Pinpoint the cell where the given text exists, returning its [x, y] midpoint coordinate. 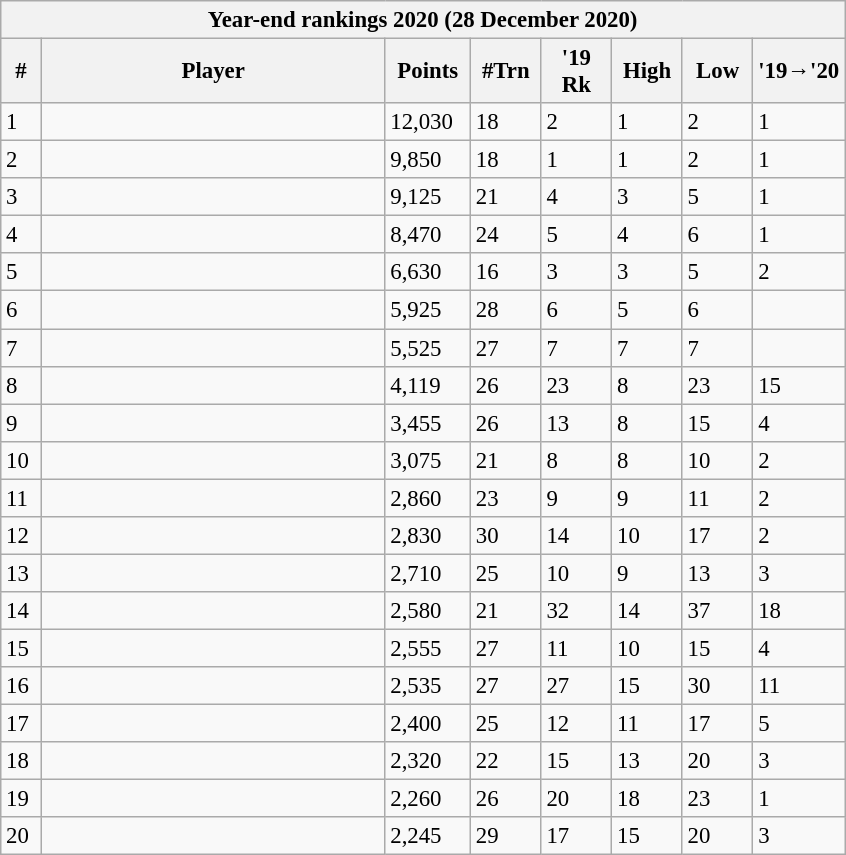
Year-end rankings 2020 (28 December 2020) [423, 20]
22 [506, 761]
29 [506, 836]
12,030 [428, 122]
High [648, 72]
28 [506, 310]
2,535 [428, 686]
3,075 [428, 460]
Low [718, 72]
2,860 [428, 498]
8,470 [428, 235]
#Trn [506, 72]
2,320 [428, 761]
3,455 [428, 423]
# [22, 72]
Points [428, 72]
9,850 [428, 160]
37 [718, 611]
5,525 [428, 348]
'19→'20 [799, 72]
4,119 [428, 385]
2,400 [428, 724]
2,580 [428, 611]
24 [506, 235]
'19 Rk [576, 72]
5,925 [428, 310]
Player [213, 72]
2,830 [428, 536]
6,630 [428, 273]
32 [576, 611]
9,125 [428, 197]
2,260 [428, 799]
19 [22, 799]
2,555 [428, 648]
2,245 [428, 836]
2,710 [428, 573]
